Identify which cell holds the provided text, then report its [X, Y] central coordinate. 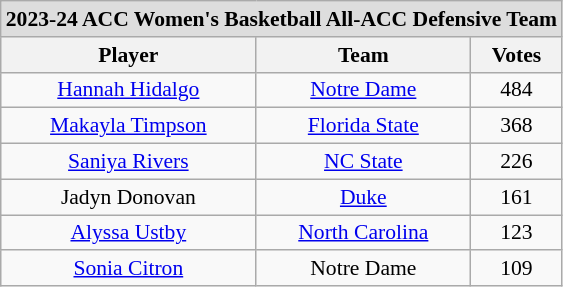
226 [516, 162]
Florida State [364, 126]
Alyssa Ustby [128, 233]
Team [364, 55]
484 [516, 90]
161 [516, 197]
368 [516, 126]
NC State [364, 162]
Duke [364, 197]
Votes [516, 55]
Hannah Hidalgo [128, 90]
Makayla Timpson [128, 126]
109 [516, 269]
Saniya Rivers [128, 162]
123 [516, 233]
Jadyn Donovan [128, 197]
North Carolina [364, 233]
Sonia Citron [128, 269]
2023-24 ACC Women's Basketball All-ACC Defensive Team [282, 19]
Player [128, 55]
